Locate the cell with the specified text and output its [X, Y] center coordinate. 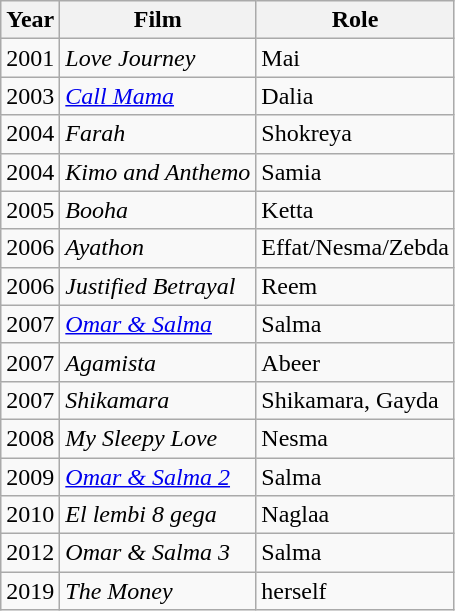
Omar & Salma 3 [158, 553]
Love Journey [158, 58]
Omar & Salma [158, 324]
2001 [30, 58]
Omar & Salma 2 [158, 477]
Justified Betrayal [158, 286]
Ketta [356, 210]
El lembi 8 gega [158, 515]
2010 [30, 515]
Shokreya [356, 134]
Year [30, 20]
Call Mama [158, 96]
2008 [30, 438]
Booha [158, 210]
2012 [30, 553]
Samia [356, 172]
Role [356, 20]
herself [356, 591]
Shikamara [158, 400]
2009 [30, 477]
Reem [356, 286]
Film [158, 20]
Effat/Nesma/Zebda [356, 248]
2003 [30, 96]
Kimo and Anthemo [158, 172]
Abeer [356, 362]
Ayathon [158, 248]
Agamista [158, 362]
2005 [30, 210]
My Sleepy Love [158, 438]
2019 [30, 591]
Mai [356, 58]
Shikamara, Gayda [356, 400]
Naglaa [356, 515]
Dalia [356, 96]
Nesma [356, 438]
The Money [158, 591]
Farah [158, 134]
